Scan for the cell matching the given text and deliver its [X, Y] coordinate at center. 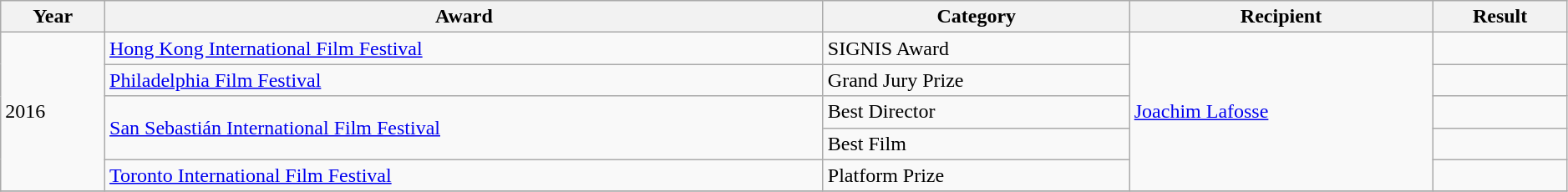
2016 [53, 112]
Philadelphia Film Festival [464, 80]
Joachim Lafosse [1281, 112]
Year [53, 17]
SIGNIS Award [976, 48]
Recipient [1281, 17]
San Sebastián International Film Festival [464, 128]
Platform Prize [976, 175]
Result [1500, 17]
Toronto International Film Festival [464, 175]
Best Director [976, 112]
Hong Kong International Film Festival [464, 48]
Best Film [976, 144]
Award [464, 17]
Category [976, 17]
Grand Jury Prize [976, 80]
